From the cell containing the given text, extract its center point as [X, Y] coordinate. 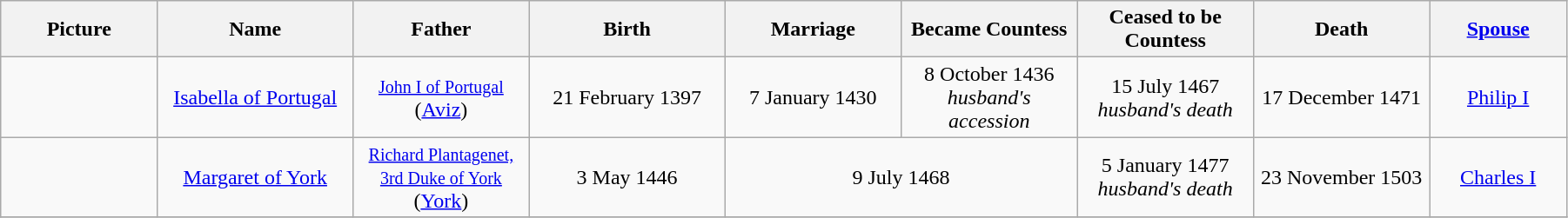
John I of Portugal(Aviz) [441, 97]
Ceased to be Countess [1165, 30]
Philip I [1498, 97]
23 November 1503 [1341, 177]
3 May 1446 [627, 177]
Isabella of Portugal [256, 97]
Charles I [1498, 177]
8 October 1436husband's accession [989, 97]
Birth [627, 30]
Richard Plantagenet, 3rd Duke of York(York) [441, 177]
Margaret of York [256, 177]
Father [441, 30]
21 February 1397 [627, 97]
9 July 1468 [901, 177]
5 January 1477husband's death [1165, 177]
Name [256, 30]
Spouse [1498, 30]
Picture [79, 30]
17 December 1471 [1341, 97]
7 January 1430 [813, 97]
Death [1341, 30]
15 July 1467husband's death [1165, 97]
Became Countess [989, 30]
Marriage [813, 30]
